From the cell containing the given text, extract its center point as (x, y) coordinate. 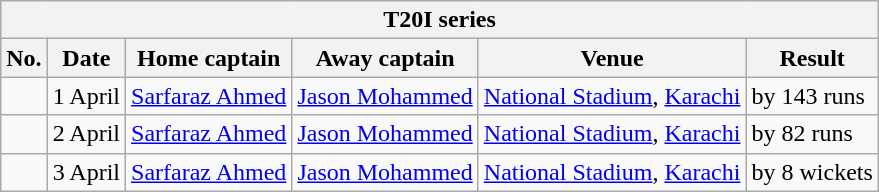
3 April (86, 172)
by 143 runs (812, 96)
Result (812, 58)
Away captain (385, 58)
T20I series (440, 20)
by 82 runs (812, 134)
1 April (86, 96)
Date (86, 58)
2 April (86, 134)
No. (24, 58)
Home captain (209, 58)
by 8 wickets (812, 172)
Venue (612, 58)
